Determine the [X, Y] coordinate at the center of the cell enclosing the given text.  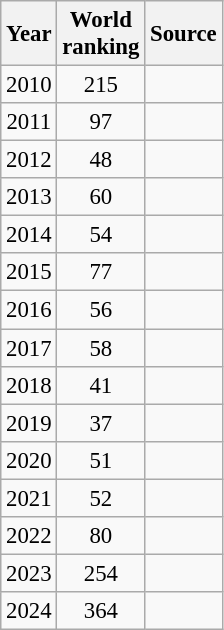
2020 [29, 460]
Source [184, 34]
2017 [29, 348]
2013 [29, 197]
41 [101, 385]
48 [101, 160]
2015 [29, 273]
2014 [29, 235]
2011 [29, 122]
2023 [29, 573]
254 [101, 573]
2024 [29, 611]
58 [101, 348]
77 [101, 273]
2012 [29, 160]
Worldranking [101, 34]
2019 [29, 423]
54 [101, 235]
56 [101, 310]
2022 [29, 536]
51 [101, 460]
37 [101, 423]
Year [29, 34]
2021 [29, 498]
2016 [29, 310]
97 [101, 122]
80 [101, 536]
2018 [29, 385]
52 [101, 498]
215 [101, 85]
364 [101, 611]
60 [101, 197]
2010 [29, 85]
